Identify which cell holds the provided text, then report its [x, y] central coordinate. 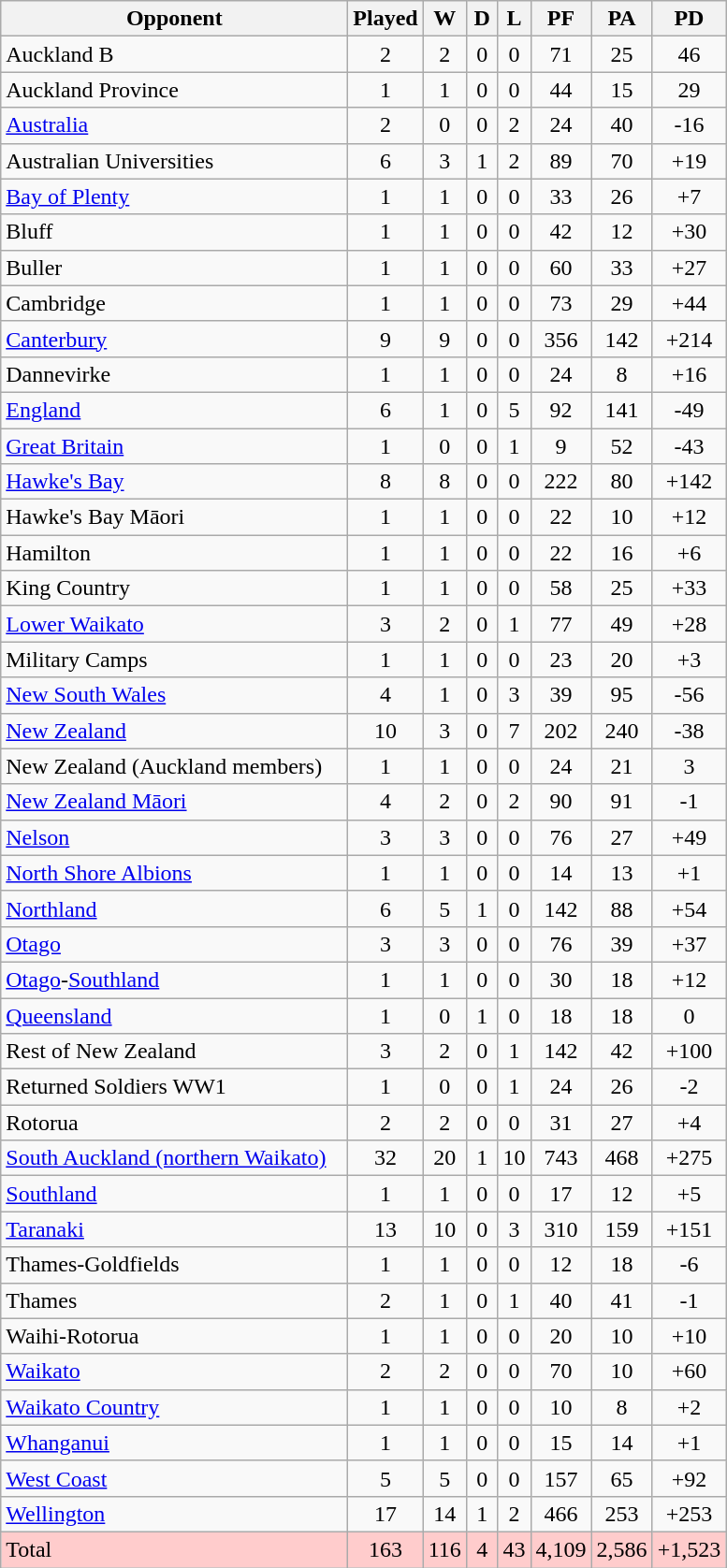
4,109 [561, 1549]
-2 [689, 1087]
310 [561, 1229]
60 [561, 268]
468 [621, 1158]
New Zealand (Auckland members) [174, 766]
+37 [689, 944]
88 [621, 908]
743 [561, 1158]
+92 [689, 1478]
23 [561, 660]
356 [561, 339]
44 [561, 90]
-6 [689, 1265]
W [444, 19]
52 [621, 446]
New Zealand Māori [174, 802]
7 [515, 731]
31 [561, 1123]
46 [689, 54]
+275 [689, 1158]
Australian Universities [174, 161]
Waikato Country [174, 1407]
71 [561, 54]
+27 [689, 268]
43 [515, 1549]
21 [621, 766]
202 [561, 731]
Rest of New Zealand [174, 1052]
+30 [689, 232]
41 [621, 1300]
Auckland Province [174, 90]
466 [561, 1514]
+33 [689, 588]
77 [561, 624]
+142 [689, 482]
+6 [689, 553]
240 [621, 731]
England [174, 410]
Thames [174, 1300]
+151 [689, 1229]
Nelson [174, 837]
PA [621, 19]
90 [561, 802]
+2 [689, 1407]
80 [621, 482]
Hawke's Bay Māori [174, 517]
Bay of Plenty [174, 196]
+28 [689, 624]
253 [621, 1514]
South Auckland (northern Waikato) [174, 1158]
+54 [689, 908]
Total [174, 1549]
Whanganui [174, 1443]
Queensland [174, 1015]
16 [621, 553]
Cambridge [174, 303]
73 [561, 303]
Australia [174, 125]
+253 [689, 1514]
PF [561, 19]
Opponent [174, 19]
+214 [689, 339]
Thames-Goldfields [174, 1265]
157 [561, 1478]
Lower Waikato [174, 624]
+10 [689, 1336]
222 [561, 482]
Military Camps [174, 660]
Canterbury [174, 339]
Played [385, 19]
89 [561, 161]
Great Britain [174, 446]
Returned Soldiers WW1 [174, 1087]
92 [561, 410]
+100 [689, 1052]
+44 [689, 303]
116 [444, 1549]
30 [561, 980]
Waihi-Rotorua [174, 1336]
North Shore Albions [174, 873]
King Country [174, 588]
95 [621, 695]
Rotorua [174, 1123]
New South Wales [174, 695]
Waikato [174, 1372]
-56 [689, 695]
Otago-Southland [174, 980]
-49 [689, 410]
Taranaki [174, 1229]
Otago [174, 944]
New Zealand [174, 731]
West Coast [174, 1478]
+5 [689, 1194]
+1,523 [689, 1549]
Hamilton [174, 553]
141 [621, 410]
Wellington [174, 1514]
D [482, 19]
Dannevirke [174, 374]
Hawke's Bay [174, 482]
+3 [689, 660]
-38 [689, 731]
L [515, 19]
-43 [689, 446]
PD [689, 19]
Buller [174, 268]
+60 [689, 1372]
91 [621, 802]
+19 [689, 161]
-16 [689, 125]
49 [621, 624]
+4 [689, 1123]
Bluff [174, 232]
Southland [174, 1194]
+7 [689, 196]
159 [621, 1229]
65 [621, 1478]
Auckland B [174, 54]
2,586 [621, 1549]
Northland [174, 908]
+16 [689, 374]
+49 [689, 837]
163 [385, 1549]
32 [385, 1158]
58 [561, 588]
